Find where the given text appears and provide that cell's center as [x, y] coordinate. 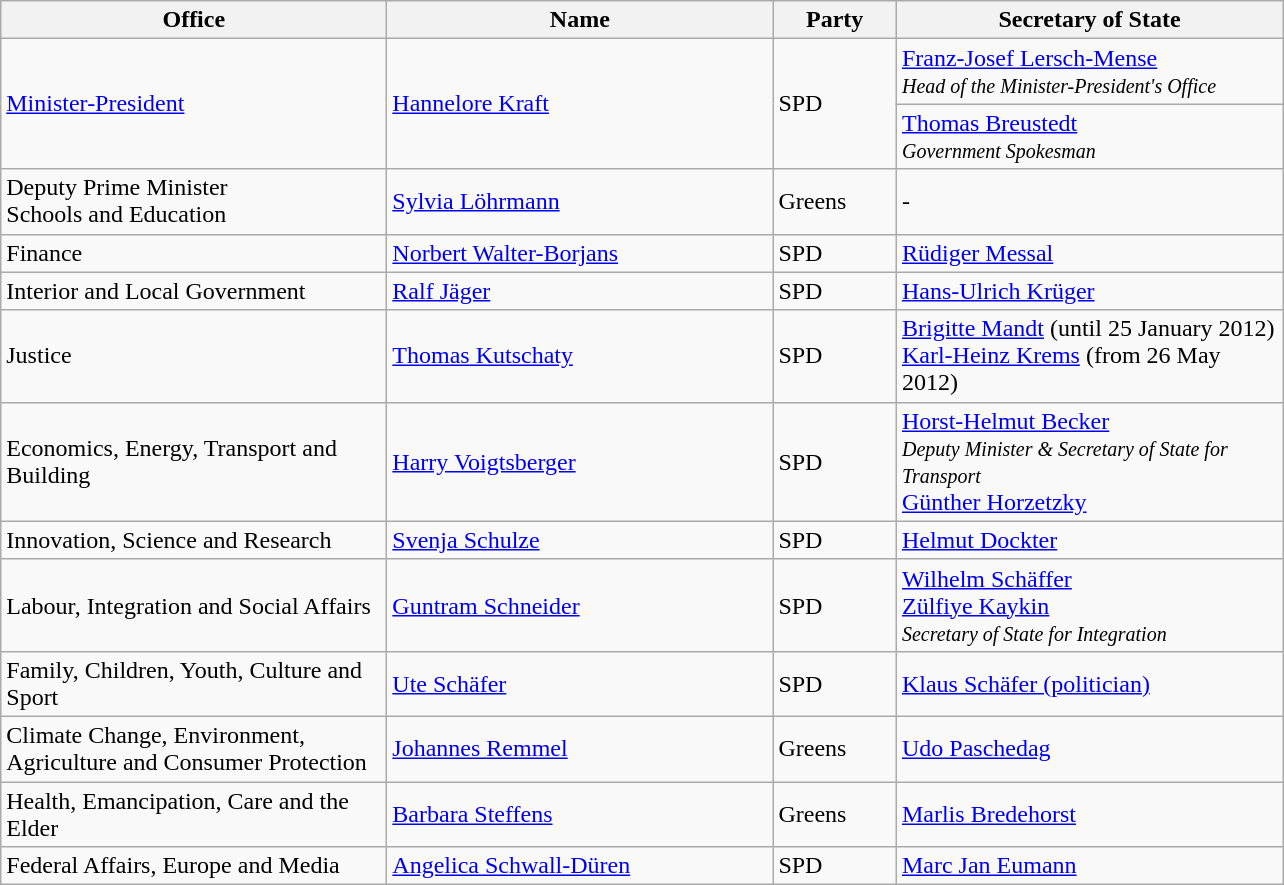
Horst-Helmut Becker Deputy Minister & Secretary of State for Transport Günther Horzetzky [1089, 462]
Guntram Schneider [580, 605]
Family, Children, Youth, Culture and Sport [194, 684]
Brigitte Mandt (until 25 January 2012)Karl-Heinz Krems (from 26 May 2012) [1089, 356]
Johannes Remmel [580, 748]
Hans-Ulrich Krüger [1089, 291]
Harry Voigtsberger [580, 462]
Ute Schäfer [580, 684]
Ralf Jäger [580, 291]
Health, Emancipation, Care and the Elder [194, 814]
Svenja Schulze [580, 540]
Marc Jan Eumann [1089, 866]
Climate Change, Environment, Agriculture and Consumer Protection [194, 748]
Angelica Schwall-Düren [580, 866]
Sylvia Löhrmann [580, 202]
Franz-Josef Lersch-Mense Head of the Minister-President's Office [1089, 72]
Federal Affairs, Europe and Media [194, 866]
Hannelore Kraft [580, 104]
Deputy Prime Minister Schools and Education [194, 202]
Justice [194, 356]
Klaus Schäfer (politician) [1089, 684]
Office [194, 20]
Wilhelm Schäffer Zülfiye KaykinSecretary of State for Integration [1089, 605]
Minister-President [194, 104]
Secretary of State [1089, 20]
Finance [194, 253]
Name [580, 20]
Innovation, Science and Research [194, 540]
Labour, Integration and Social Affairs [194, 605]
Marlis Bredehorst [1089, 814]
Rüdiger Messal [1089, 253]
Barbara Steffens [580, 814]
Helmut Dockter [1089, 540]
Thomas Breustedt Government Spokesman [1089, 136]
Economics, Energy, Transport and Building [194, 462]
Udo Paschedag [1089, 748]
- [1089, 202]
Interior and Local Government [194, 291]
Party [835, 20]
Norbert Walter-Borjans [580, 253]
Thomas Kutschaty [580, 356]
